Detect which cell encompasses the target text, then output its (X, Y) center coordinate. 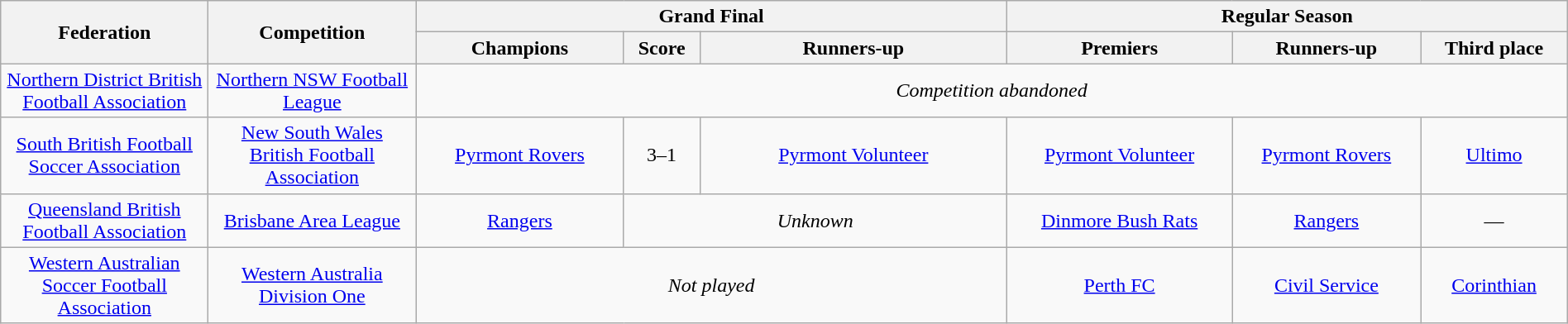
Corinthian (1494, 285)
Competition (313, 32)
Queensland British Football Association (104, 220)
Western Australian Soccer Football Association (104, 285)
Federation (104, 32)
Western Australia Division One (313, 285)
Champions (519, 48)
New South Wales British Football Association (313, 155)
Northern District British Football Association (104, 91)
Civil Service (1327, 285)
Unknown (815, 220)
Northern NSW Football League (313, 91)
Grand Final (711, 17)
Ultimo (1494, 155)
South British Football Soccer Association (104, 155)
— (1494, 220)
Competition abandoned (992, 91)
Dinmore Bush Rats (1119, 220)
Premiers (1119, 48)
Third place (1494, 48)
3–1 (662, 155)
Perth FC (1119, 285)
Score (662, 48)
Regular Season (1287, 17)
Brisbane Area League (313, 220)
Not played (711, 285)
